Determine the (x, y) coordinate at the center of the cell enclosing the given text.  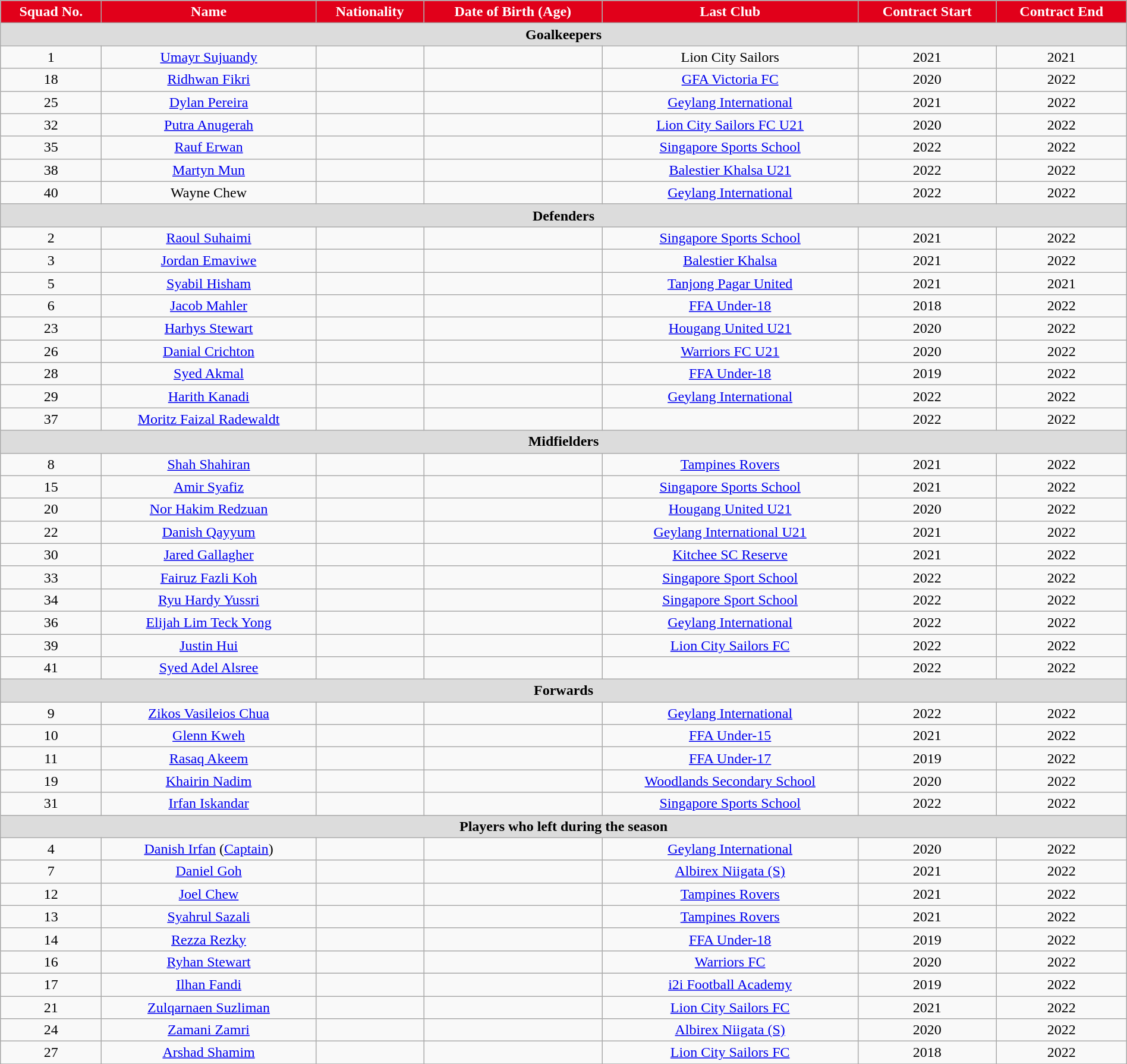
FFA Under-15 (730, 736)
10 (51, 736)
Goalkeepers (563, 34)
Arshad Shamim (209, 1053)
Kitchee SC Reserve (730, 555)
Forwards (563, 691)
Syabil Hisham (209, 284)
Geylang International U21 (730, 532)
Zamani Zamri (209, 1030)
30 (51, 555)
Joel Chew (209, 894)
Date of Birth (Age) (513, 12)
24 (51, 1030)
Danish Qayyum (209, 532)
Players who left during the season (563, 826)
Tanjong Pagar United (730, 284)
12 (51, 894)
FFA Under-17 (730, 758)
Syed Adel Alsree (209, 668)
Jared Gallagher (209, 555)
21 (51, 1008)
39 (51, 645)
26 (51, 351)
Ilhan Fandi (209, 984)
Contract Start (927, 12)
i2i Football Academy (730, 984)
41 (51, 668)
38 (51, 170)
Balestier Khalsa (730, 260)
Wayne Chew (209, 193)
Harith Kanadi (209, 396)
Nationality (370, 12)
27 (51, 1053)
Zikos Vasileios Chua (209, 713)
37 (51, 419)
Khairin Nadim (209, 781)
Fairuz Fazli Koh (209, 577)
17 (51, 984)
Danial Crichton (209, 351)
GFA Victoria FC (730, 80)
15 (51, 487)
16 (51, 962)
35 (51, 147)
Contract End (1062, 12)
23 (51, 329)
Syahrul Sazali (209, 917)
40 (51, 193)
Syed Akmal (209, 374)
Jordan Emaviwe (209, 260)
Amir Syafiz (209, 487)
20 (51, 509)
Name (209, 12)
Irfan Iskandar (209, 804)
31 (51, 804)
Nor Hakim Redzuan (209, 509)
Danish Irfan (Captain) (209, 849)
Justin Hui (209, 645)
3 (51, 260)
Moritz Faizal Radewaldt (209, 419)
4 (51, 849)
18 (51, 80)
32 (51, 125)
Shah Shahiran (209, 464)
Rauf Erwan (209, 147)
Putra Anugerah (209, 125)
Warriors FC (730, 962)
36 (51, 622)
1 (51, 57)
8 (51, 464)
28 (51, 374)
Dylan Pereira (209, 102)
33 (51, 577)
11 (51, 758)
Woodlands Secondary School (730, 781)
Martyn Mun (209, 170)
Defenders (563, 215)
Harhys Stewart (209, 329)
Warriors FC U21 (730, 351)
Daniel Goh (209, 871)
Ryhan Stewart (209, 962)
25 (51, 102)
Lion City Sailors (730, 57)
5 (51, 284)
Midfielders (563, 442)
2 (51, 238)
6 (51, 306)
14 (51, 939)
Ridhwan Fikri (209, 80)
9 (51, 713)
Squad No. (51, 12)
Elijah Lim Teck Yong (209, 622)
Umayr Sujuandy (209, 57)
29 (51, 396)
22 (51, 532)
Zulqarnaen Suzliman (209, 1008)
Last Club (730, 12)
Lion City Sailors FC U21 (730, 125)
Glenn Kweh (209, 736)
Rezza Rezky (209, 939)
Raoul Suhaimi (209, 238)
Ryu Hardy Yussri (209, 600)
Rasaq Akeem (209, 758)
13 (51, 917)
19 (51, 781)
34 (51, 600)
7 (51, 871)
Jacob Mahler (209, 306)
Balestier Khalsa U21 (730, 170)
